Extract the [x, y] coordinate from the center of the cell holding the provided text.  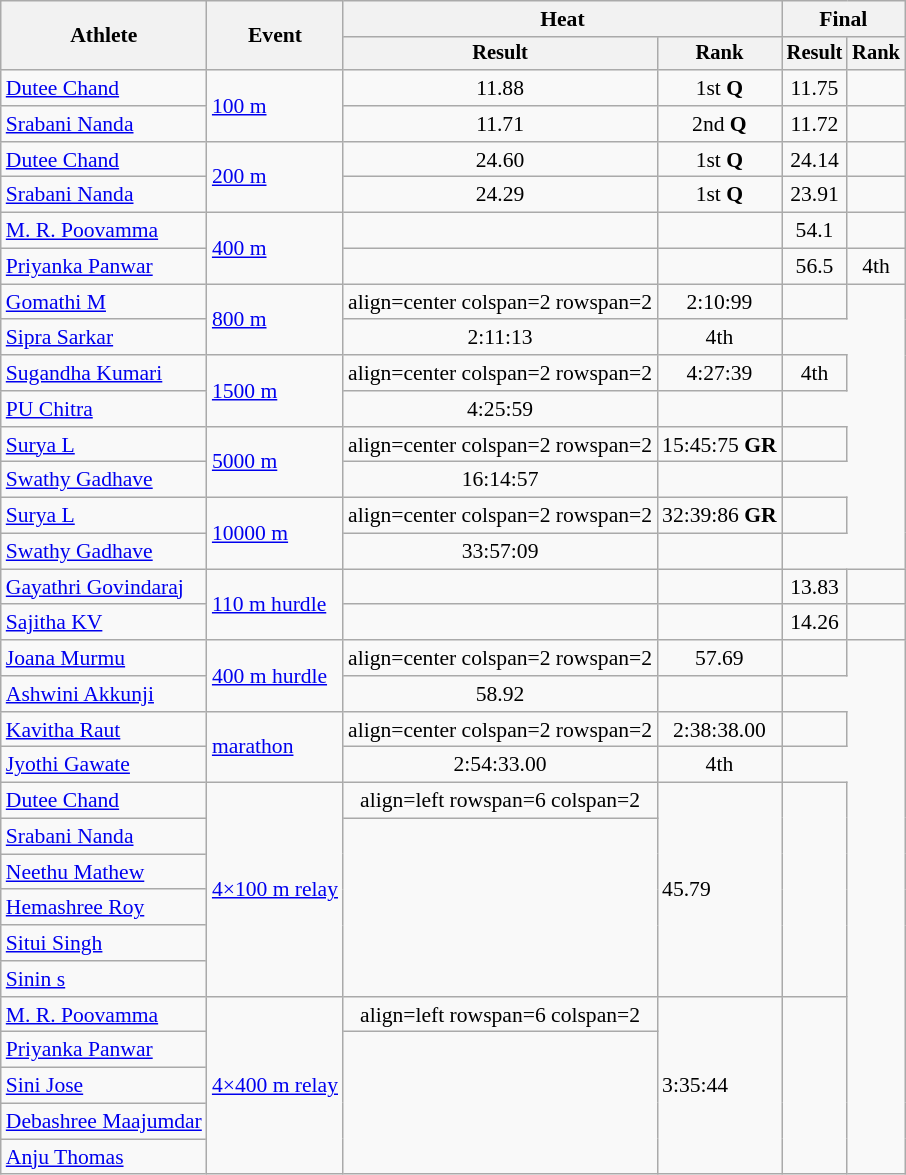
Hemashree Roy [104, 908]
2:10:99 [720, 302]
Joana Murmu [104, 658]
24.14 [815, 160]
Jyothi Gawate [104, 765]
11.75 [815, 88]
2:11:13 [500, 338]
Gomathi M [104, 302]
56.5 [815, 267]
400 m hurdle [275, 676]
11.71 [500, 124]
marathon [275, 748]
Sajitha KV [104, 623]
16:14:57 [500, 480]
Ashwini Akkunji [104, 694]
45.79 [720, 890]
3:35:44 [720, 1086]
4:25:59 [500, 409]
Sinin s [104, 979]
Heat [562, 19]
PU Chitra [104, 409]
Sini Jose [104, 1086]
1500 m [275, 390]
32:39:86 GR [720, 516]
4×100 m relay [275, 890]
11.72 [815, 124]
13.83 [815, 587]
11.88 [500, 88]
110 m hurdle [275, 604]
4×400 m relay [275, 1086]
Debashree Maajumdar [104, 1122]
2:38:38.00 [720, 730]
5000 m [275, 462]
14.26 [815, 623]
58.92 [500, 694]
33:57:09 [500, 552]
10000 m [275, 534]
Kavitha Raut [104, 730]
24.29 [500, 195]
Athlete [104, 36]
2nd Q [720, 124]
200 m [275, 178]
Final [844, 19]
Situi Singh [104, 943]
Neethu Mathew [104, 872]
4:27:39 [720, 373]
57.69 [720, 658]
100 m [275, 106]
Anju Thomas [104, 1157]
Event [275, 36]
800 m [275, 320]
54.1 [815, 231]
24.60 [500, 160]
15:45:75 GR [720, 445]
Sipra Sarkar [104, 338]
400 m [275, 248]
Sugandha Kumari [104, 373]
23.91 [815, 195]
2:54:33.00 [500, 765]
Gayathri Govindaraj [104, 587]
